Scan for the cell matching the given text and deliver its (x, y) coordinate at center. 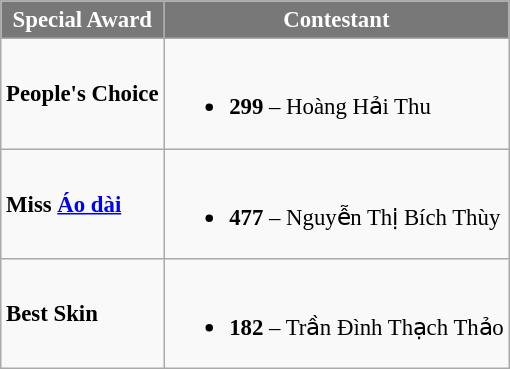
Miss Áo dài (82, 204)
Special Award (82, 20)
Contestant (336, 20)
People's Choice (82, 94)
299 – Hoàng Hải Thu (336, 94)
Best Skin (82, 314)
182 – Trần Đình Thạch Thảo (336, 314)
477 – Nguyễn Thị Bích Thùy (336, 204)
